Extract the (x, y) coordinate from the center of the cell holding the provided text.  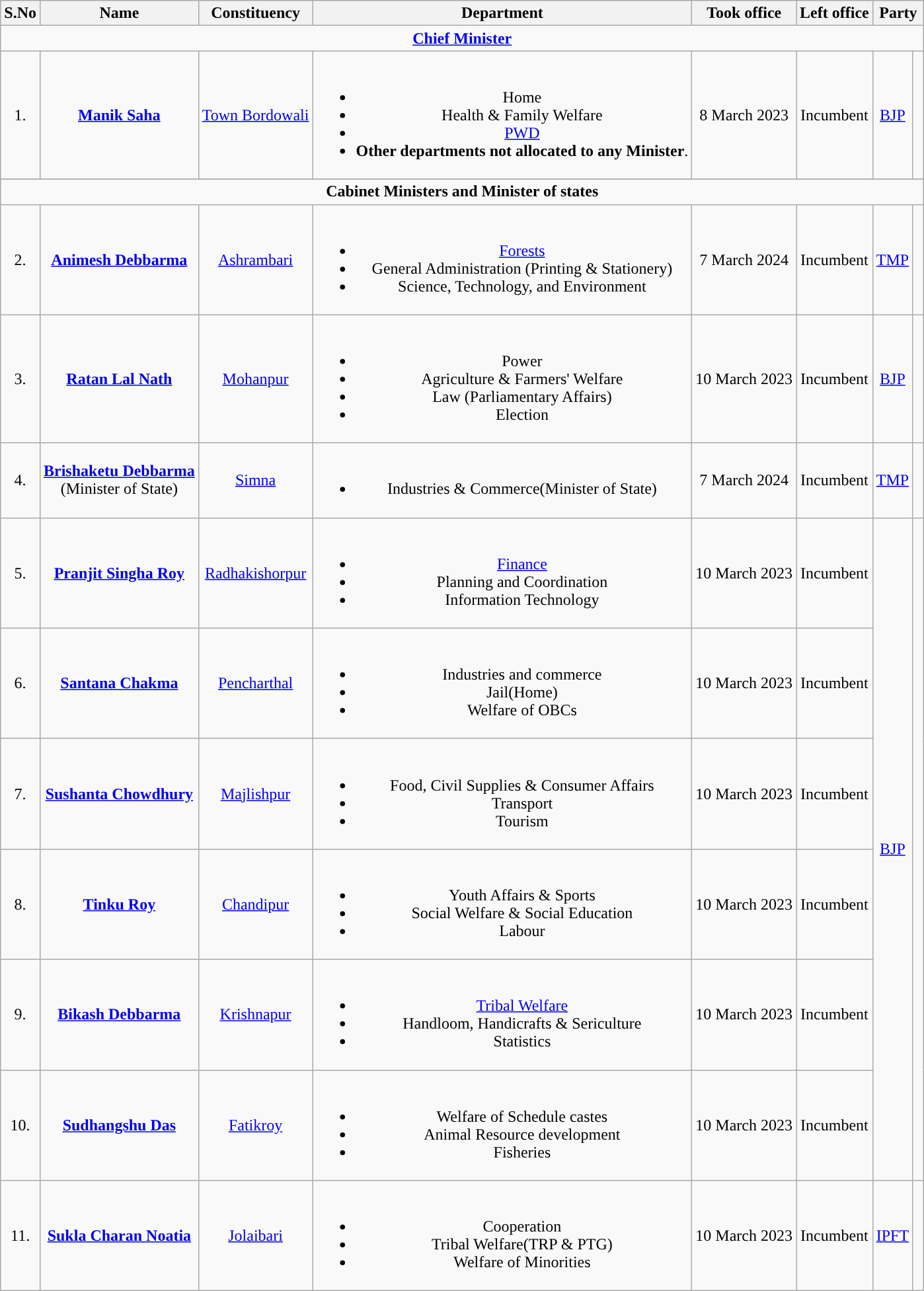
Fatikroy (255, 1125)
CooperationTribal Welfare(TRP & PTG)Welfare of Minorities (502, 1236)
1. (20, 115)
Ashrambari (255, 259)
Name (119, 13)
Bikash Debbarma (119, 1014)
Santana Chakma (119, 684)
S.No (20, 13)
Constituency (255, 13)
Food, Civil Supplies & Consumer AffairsTransportTourism (502, 793)
Animesh Debbarma (119, 259)
Tribal WelfareHandloom, Handicrafts & SericultureStatistics (502, 1014)
6. (20, 684)
7. (20, 793)
ForestsGeneral Administration (Printing & Stationery)Science, Technology, and Environment (502, 259)
Welfare of Schedule castesAnimal Resource developmentFisheries (502, 1125)
Town Bordowali (255, 115)
IPFT (892, 1236)
Sushanta Chowdhury (119, 793)
Manik Saha (119, 115)
Brishaketu Debbarma(Minister of State) (119, 480)
Sukla Charan Noatia (119, 1236)
Industries & Commerce(Minister of State) (502, 480)
Jolaibari (255, 1236)
8 March 2023 (744, 115)
Department (502, 13)
HomeHealth & Family WelfarePWDOther departments not allocated to any Minister. (502, 115)
Sudhangshu Das (119, 1125)
10. (20, 1125)
Majlishpur (255, 793)
Pencharthal (255, 684)
9. (20, 1014)
PowerAgriculture & Farmers' WelfareLaw (Parliamentary Affairs)Election (502, 379)
11. (20, 1236)
Radhakishorpur (255, 572)
Tinku Roy (119, 904)
Chandipur (255, 904)
Simna (255, 480)
Pranjit Singha Roy (119, 572)
Youth Affairs & SportsSocial Welfare & Social EducationLabour (502, 904)
Party (898, 13)
Chief Minister (463, 38)
Industries and commerceJail(Home)Welfare of OBCs (502, 684)
5. (20, 572)
Took office (744, 13)
Mohanpur (255, 379)
Cabinet Ministers and Minister of states (463, 192)
2. (20, 259)
4. (20, 480)
Left office (835, 13)
3. (20, 379)
Ratan Lal Nath (119, 379)
Krishnapur (255, 1014)
8. (20, 904)
FinancePlanning and CoordinationInformation Technology (502, 572)
